Return the (x, y) coordinate for the center point of the cell that contains the specified text.  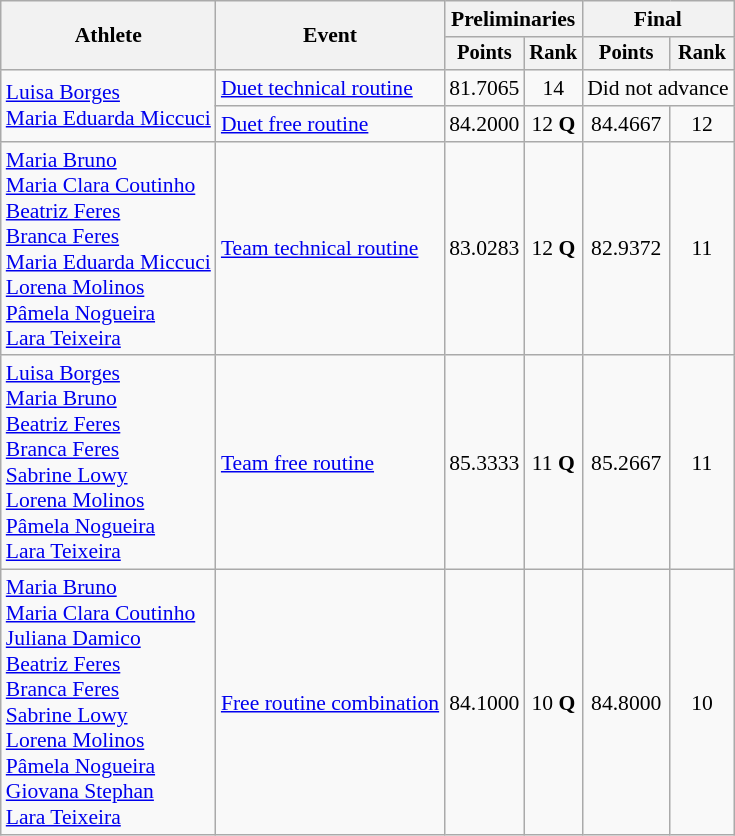
Preliminaries (513, 19)
Final (658, 19)
12 (702, 124)
85.2667 (626, 463)
Duet free routine (330, 124)
Team technical routine (330, 249)
Duet technical routine (330, 88)
Team free routine (330, 463)
10 Q (553, 702)
Luisa BorgesMaria BrunoBeatriz FeresBranca FeresSabrine LowyLorena MolinosPâmela NogueiraLara Teixeira (108, 463)
Athlete (108, 36)
Did not advance (658, 88)
Maria BrunoMaria Clara CoutinhoBeatriz FeresBranca FeresMaria Eduarda MiccuciLorena MolinosPâmela NogueiraLara Teixeira (108, 249)
84.1000 (484, 702)
Maria BrunoMaria Clara CoutinhoJuliana DamicoBeatriz FeresBranca FeresSabrine LowyLorena MolinosPâmela NogueiraGiovana StephanLara Teixeira (108, 702)
Luisa BorgesMaria Eduarda Miccuci (108, 106)
Event (330, 36)
Free routine combination (330, 702)
81.7065 (484, 88)
82.9372 (626, 249)
84.8000 (626, 702)
85.3333 (484, 463)
14 (553, 88)
10 (702, 702)
83.0283 (484, 249)
11 Q (553, 463)
84.2000 (484, 124)
84.4667 (626, 124)
